Extract the (X, Y) coordinate from the center of the cell holding the provided text.  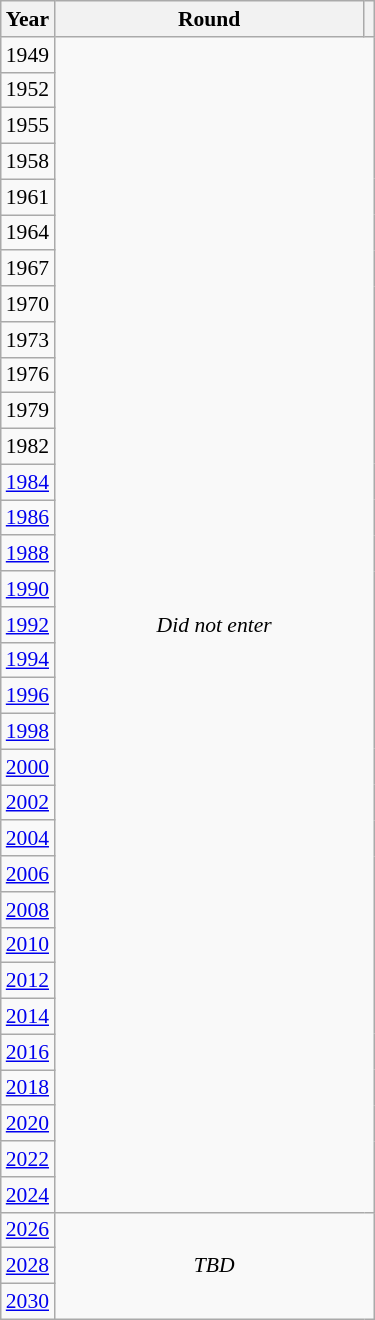
2016 (28, 1052)
1964 (28, 233)
2030 (28, 1302)
Year (28, 19)
2004 (28, 839)
1990 (28, 589)
2000 (28, 767)
1992 (28, 625)
2014 (28, 1017)
2010 (28, 945)
1979 (28, 411)
1976 (28, 375)
Round (209, 19)
1996 (28, 696)
1994 (28, 660)
2002 (28, 803)
1982 (28, 447)
1967 (28, 269)
2006 (28, 874)
1970 (28, 304)
1958 (28, 162)
TBD (214, 1266)
1984 (28, 482)
2024 (28, 1195)
1961 (28, 197)
2008 (28, 910)
1973 (28, 340)
1955 (28, 126)
2020 (28, 1124)
2018 (28, 1088)
1949 (28, 55)
1998 (28, 732)
Did not enter (214, 625)
1986 (28, 518)
2028 (28, 1266)
2026 (28, 1230)
1988 (28, 554)
1952 (28, 90)
2012 (28, 981)
2022 (28, 1159)
